Scan for the cell matching the given text and deliver its [x, y] coordinate at center. 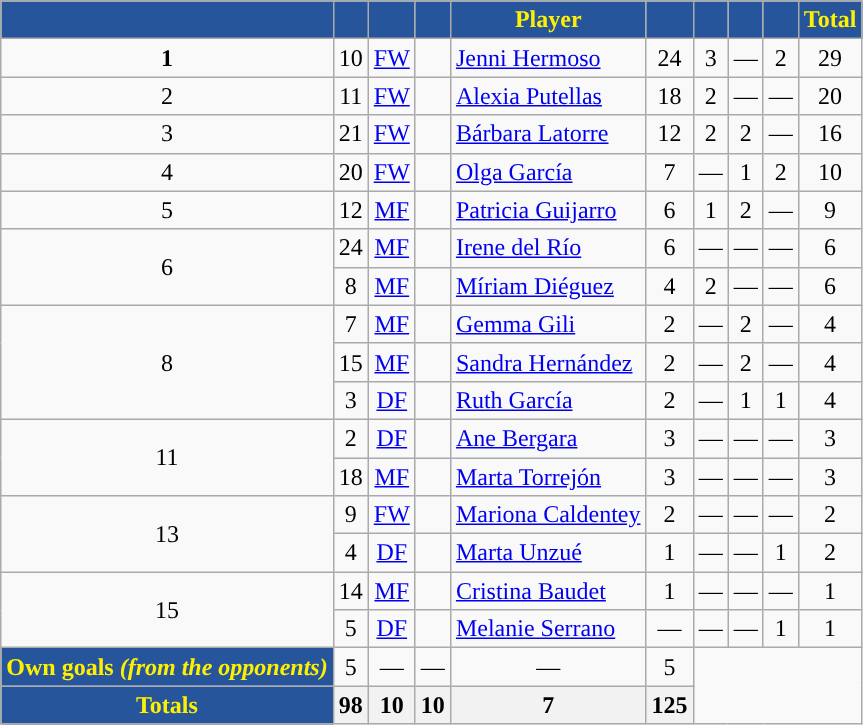
Bárbara Latorre [548, 134]
Marta Unzué [548, 553]
Own goals (from the opponents) [167, 667]
Patricia Guijarro [548, 210]
98 [350, 705]
Ruth García [548, 400]
Cristina Baudet [548, 591]
Míriam Diéguez [548, 286]
Jenni Hermoso [548, 58]
Marta Torrejón [548, 477]
Totals [167, 705]
21 [350, 134]
14 [350, 591]
Olga García [548, 172]
Melanie Serrano [548, 629]
Sandra Hernández [548, 362]
Irene del Río [548, 248]
Ane Bergara [548, 438]
13 [167, 534]
Mariona Caldentey [548, 515]
Gemma Gili [548, 324]
16 [830, 134]
125 [670, 705]
29 [830, 58]
Alexia Putellas [548, 96]
Player [548, 20]
Total [830, 20]
